Return [X, Y] of the center of cell containing provided text 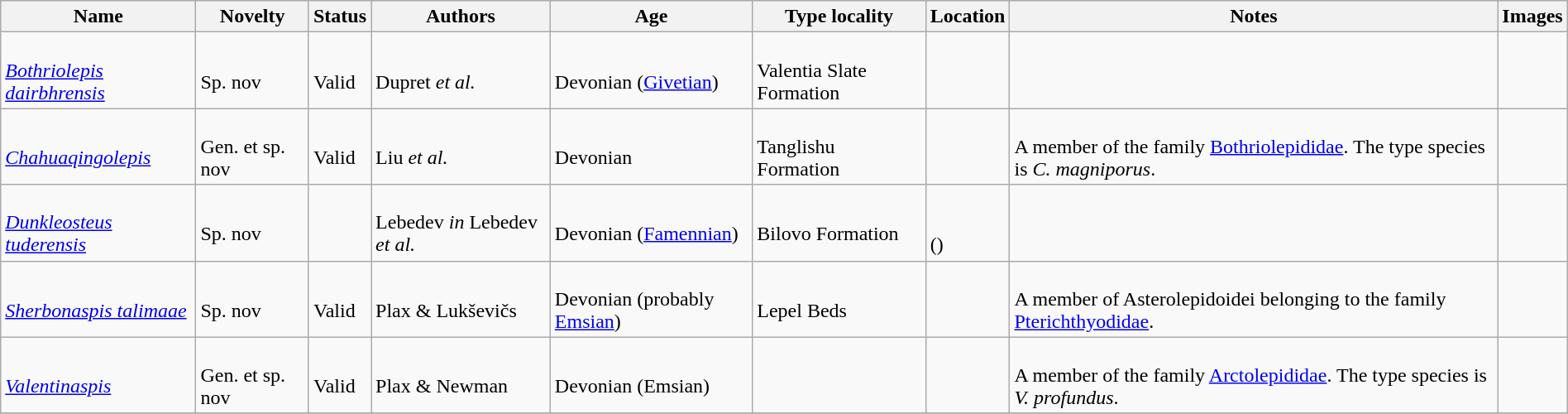
Devonian (probably Emsian) [651, 299]
Status [339, 17]
Dupret et al. [461, 70]
Devonian (Famennian) [651, 223]
Bilovo Formation [839, 223]
A member of the family Bothriolepididae. The type species is C. magniporus. [1254, 147]
Valentia Slate Formation [839, 70]
Novelty [253, 17]
Sherbonaspis talimaae [98, 299]
() [968, 223]
A member of the family Arctolepididae. The type species is V. profundus. [1254, 375]
Lebedev in Lebedev et al. [461, 223]
Devonian [651, 147]
Dunkleosteus tuderensis [98, 223]
Images [1532, 17]
Notes [1254, 17]
Chahuaqingolepis [98, 147]
Devonian (Givetian) [651, 70]
Name [98, 17]
Bothriolepis dairbhrensis [98, 70]
Plax & Lukševičs [461, 299]
Plax & Newman [461, 375]
Devonian (Emsian) [651, 375]
Valentinaspis [98, 375]
A member of Asterolepidoidei belonging to the family Pterichthyodidae. [1254, 299]
Lepel Beds [839, 299]
Liu et al. [461, 147]
Age [651, 17]
Authors [461, 17]
Tanglishu Formation [839, 147]
Type locality [839, 17]
Location [968, 17]
